From the cell containing the given text, extract its center point as (X, Y) coordinate. 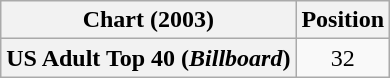
US Adult Top 40 (Billboard) (148, 58)
Position (343, 20)
32 (343, 58)
Chart (2003) (148, 20)
